Provide the (X, Y) coordinate of the cell's center where the given text is located.  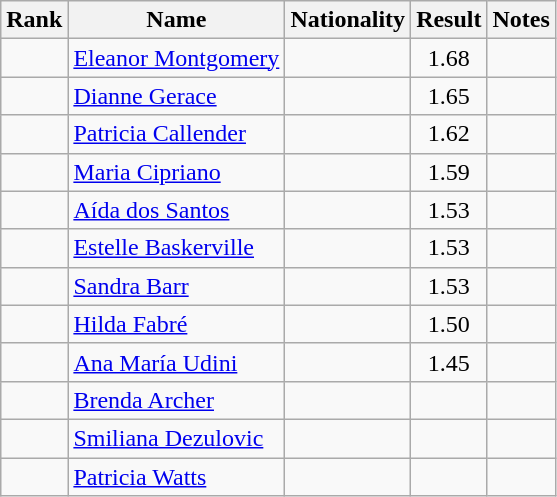
1.62 (449, 134)
Brenda Archer (176, 400)
Smiliana Dezulovic (176, 438)
Dianne Gerace (176, 96)
Nationality (348, 20)
Hilda Fabré (176, 324)
Notes (521, 20)
Eleanor Montgomery (176, 58)
1.59 (449, 172)
Aída dos Santos (176, 210)
Sandra Barr (176, 286)
1.50 (449, 324)
Name (176, 20)
Estelle Baskerville (176, 248)
Rank (34, 20)
1.65 (449, 96)
Result (449, 20)
1.68 (449, 58)
1.45 (449, 362)
Patricia Callender (176, 134)
Ana María Udini (176, 362)
Maria Cipriano (176, 172)
Patricia Watts (176, 477)
